Extract the [X, Y] coordinate from the center of the cell holding the provided text.  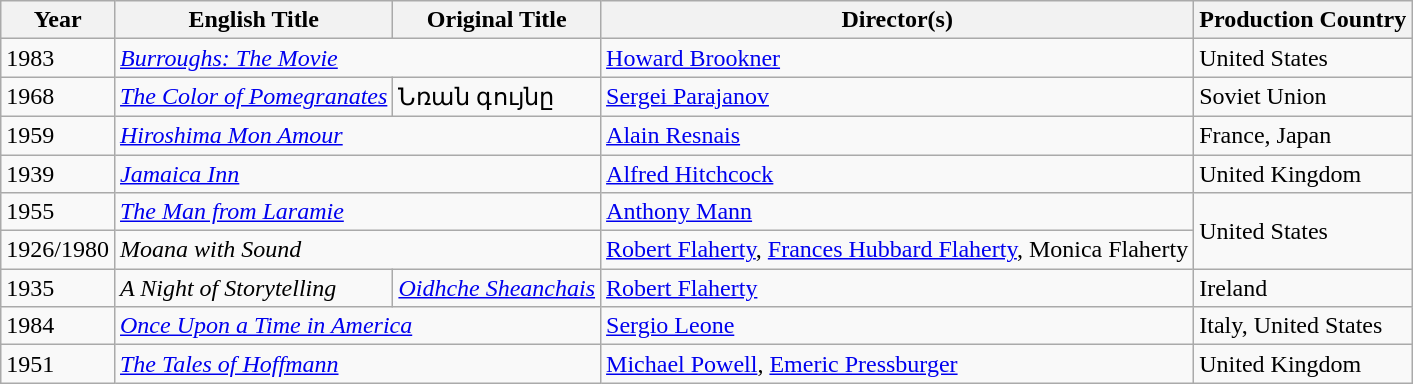
1935 [58, 288]
Hiroshima Mon Amour [357, 135]
Anthony Mann [898, 212]
Alfred Hitchcock [898, 173]
1984 [58, 326]
1951 [58, 364]
Once Upon a Time in America [357, 326]
Original Title [497, 20]
1926/1980 [58, 250]
1955 [58, 212]
Soviet Union [1303, 97]
Burroughs: The Movie [357, 58]
Sergei Parajanov [898, 97]
1939 [58, 173]
France, Japan [1303, 135]
Moana with Sound [357, 250]
1959 [58, 135]
Italy, United States [1303, 326]
Howard Brookner [898, 58]
Oidhche Sheanchais [497, 288]
A Night of Storytelling [253, 288]
Year [58, 20]
Michael Powell, Emeric Pressburger [898, 364]
The Color of Pomegranates [253, 97]
The Tales of Hoffmann [357, 364]
Sergio Leone [898, 326]
Robert Flaherty, Frances Hubbard Flaherty, Monica Flaherty [898, 250]
1983 [58, 58]
The Man from Laramie [357, 212]
Director(s) [898, 20]
Robert Flaherty [898, 288]
Նռան գույնը [497, 97]
English Title [253, 20]
Alain Resnais [898, 135]
Ireland [1303, 288]
1968 [58, 97]
Production Country [1303, 20]
Jamaica Inn [357, 173]
